Output the [x, y] coordinate of the center of the cell containing the given text.  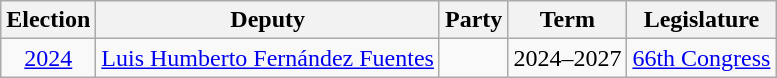
Term [568, 20]
2024 [48, 58]
Party [473, 20]
Deputy [268, 20]
2024–2027 [568, 58]
Election [48, 20]
Luis Humberto Fernández Fuentes [268, 58]
Legislature [702, 20]
66th Congress [702, 58]
